Capture the cell that displays the provided text and extract its (X, Y) central coordinate. 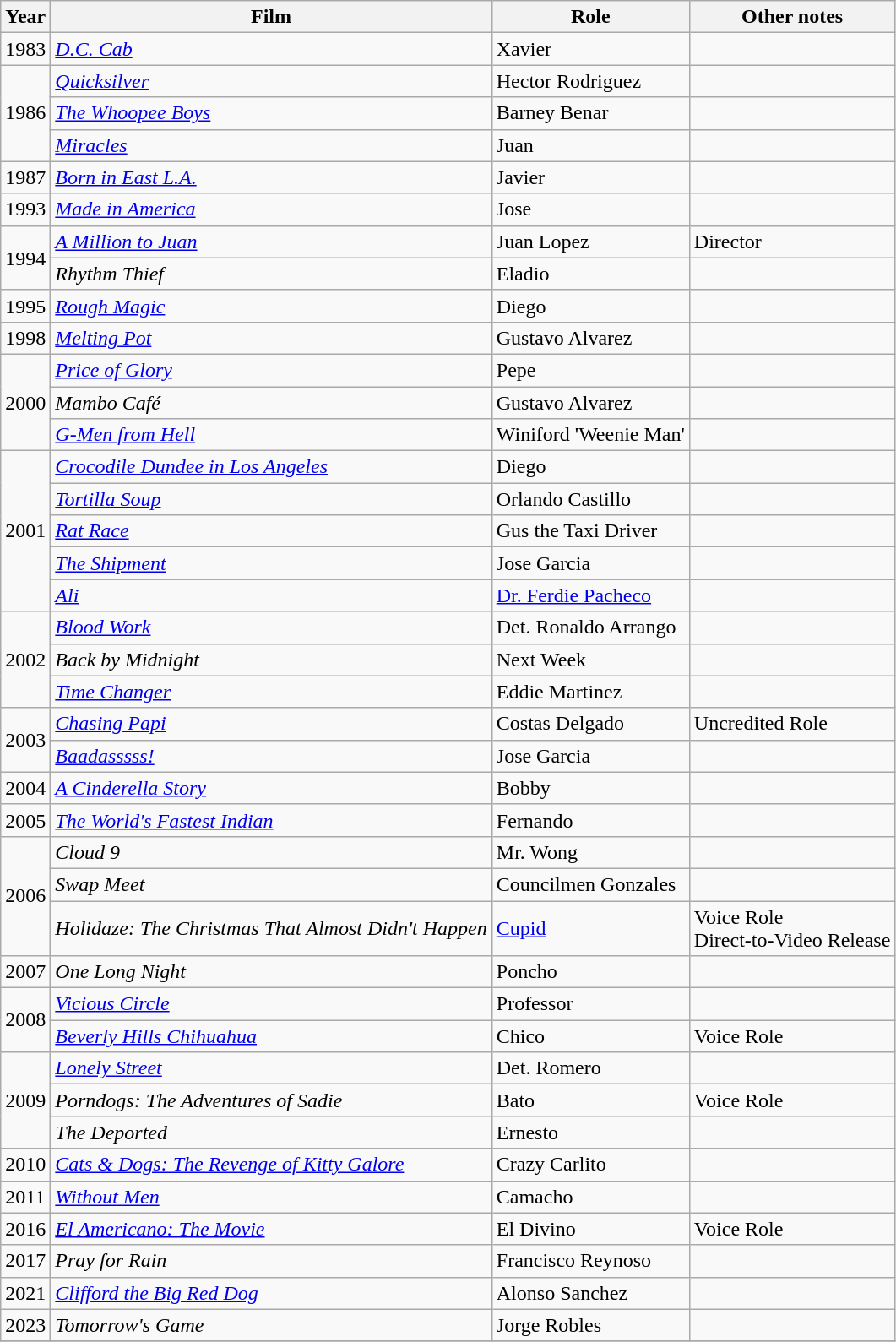
Clifford the Big Red Dog (271, 1293)
Without Men (271, 1197)
Time Changer (271, 692)
2009 (25, 1100)
Jose (590, 209)
The Whoopee Boys (271, 113)
Quicksilver (271, 81)
D.C. Cab (271, 49)
Lonely Street (271, 1068)
Hector Rodriguez (590, 81)
1998 (25, 338)
The World's Fastest Indian (271, 820)
2017 (25, 1261)
The Shipment (271, 563)
2005 (25, 820)
Ernesto (590, 1133)
G-Men from Hell (271, 435)
The Deported (271, 1133)
2001 (25, 531)
Bato (590, 1100)
Made in America (271, 209)
Det. Ronaldo Arrango (590, 628)
Blood Work (271, 628)
2010 (25, 1165)
Det. Romero (590, 1068)
Barney Benar (590, 113)
Cats & Dogs: The Revenge of Kitty Galore (271, 1165)
Francisco Reynoso (590, 1261)
1987 (25, 177)
Voice RoleDirect-to-Video Release (792, 927)
Pray for Rain (271, 1261)
El Divino (590, 1229)
Poncho (590, 972)
Director (792, 242)
2011 (25, 1197)
Rat Race (271, 531)
Back by Midnight (271, 660)
Rhythm Thief (271, 274)
A Cinderella Story (271, 788)
2021 (25, 1293)
Vicious Circle (271, 1004)
2008 (25, 1020)
Eladio (590, 274)
Fernando (590, 820)
1983 (25, 49)
Other notes (792, 17)
Winiford 'Weenie Man' (590, 435)
Juan (590, 145)
Bobby (590, 788)
2003 (25, 740)
El Americano: The Movie (271, 1229)
Porndogs: The Adventures of Sadie (271, 1100)
Xavier (590, 49)
1993 (25, 209)
A Million to Juan (271, 242)
Swap Meet (271, 884)
Chasing Papi (271, 724)
2023 (25, 1325)
Uncredited Role (792, 724)
Eddie Martinez (590, 692)
Chico (590, 1036)
Year (25, 17)
2007 (25, 972)
Mambo Café (271, 403)
Orlando Castillo (590, 499)
Crazy Carlito (590, 1165)
Camacho (590, 1197)
1995 (25, 306)
1994 (25, 258)
Miracles (271, 145)
Professor (590, 1004)
Cloud 9 (271, 852)
Cupid (590, 927)
Film (271, 17)
Mr. Wong (590, 852)
Baadasssss! (271, 756)
Melting Pot (271, 338)
Beverly Hills Chihuahua (271, 1036)
Crocodile Dundee in Los Angeles (271, 467)
One Long Night (271, 972)
Next Week (590, 660)
Javier (590, 177)
Born in East L.A. (271, 177)
Tomorrow's Game (271, 1325)
Dr. Ferdie Pacheco (590, 595)
Holidaze: The Christmas That Almost Didn't Happen (271, 927)
Alonso Sanchez (590, 1293)
Price of Glory (271, 370)
2006 (25, 895)
1986 (25, 113)
2004 (25, 788)
Gus the Taxi Driver (590, 531)
Role (590, 17)
2000 (25, 402)
2002 (25, 660)
Pepe (590, 370)
Juan Lopez (590, 242)
Tortilla Soup (271, 499)
Rough Magic (271, 306)
Councilmen Gonzales (590, 884)
Jorge Robles (590, 1325)
Ali (271, 595)
Costas Delgado (590, 724)
2016 (25, 1229)
